Locate the cell with the specified text and output its (x, y) center coordinate. 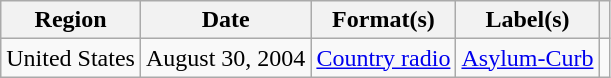
Country radio (384, 58)
United States (71, 58)
Label(s) (528, 20)
Date (225, 20)
Region (71, 20)
August 30, 2004 (225, 58)
Format(s) (384, 20)
Asylum-Curb (528, 58)
